Extract the (X, Y) coordinate from the center of the cell holding the provided text.  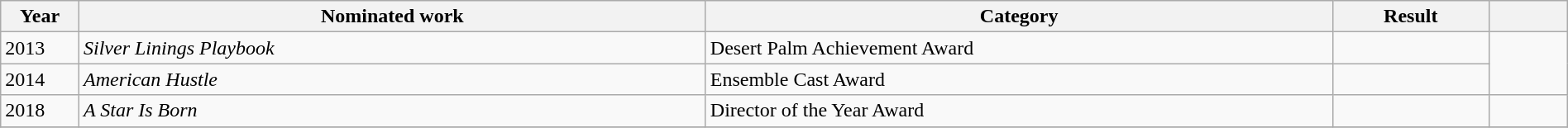
Director of the Year Award (1019, 111)
Ensemble Cast Award (1019, 79)
Desert Palm Achievement Award (1019, 48)
2013 (40, 48)
Category (1019, 17)
American Hustle (392, 79)
Year (40, 17)
Result (1411, 17)
Silver Linings Playbook (392, 48)
A Star Is Born (392, 111)
Nominated work (392, 17)
2018 (40, 111)
2014 (40, 79)
